Capture the cell that displays the provided text and extract its (X, Y) central coordinate. 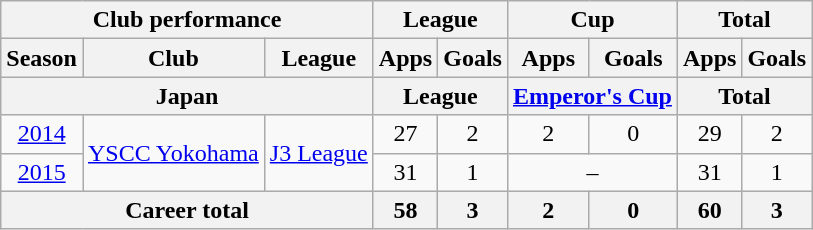
– (592, 172)
J3 League (318, 153)
Japan (188, 96)
58 (405, 210)
Club (173, 58)
29 (709, 134)
60 (709, 210)
27 (405, 134)
Cup (592, 20)
YSCC Yokohama (173, 153)
Emperor's Cup (592, 96)
Club performance (188, 20)
Season (42, 58)
2015 (42, 172)
2014 (42, 134)
Career total (188, 210)
